Locate the cell with the specified text and output its [X, Y] center coordinate. 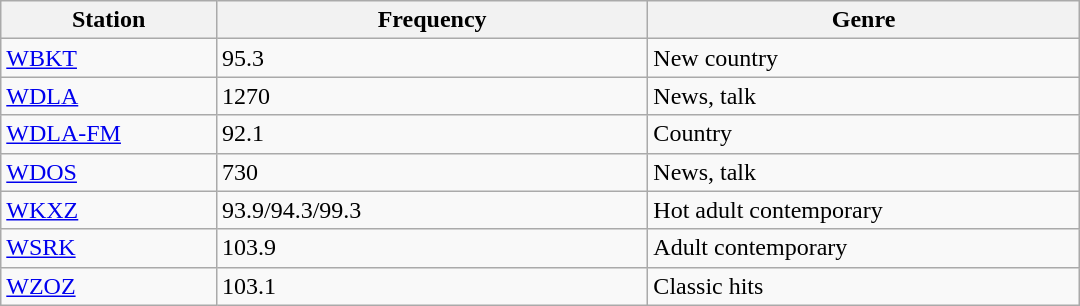
Genre [864, 20]
Station [109, 20]
WDLA-FM [109, 134]
1270 [432, 96]
Classic hits [864, 286]
103.1 [432, 286]
Frequency [432, 20]
WKXZ [109, 210]
93.9/94.3/99.3 [432, 210]
Country [864, 134]
WDLA [109, 96]
WSRK [109, 248]
Adult contemporary [864, 248]
730 [432, 172]
New country [864, 58]
92.1 [432, 134]
WDOS [109, 172]
103.9 [432, 248]
WBKT [109, 58]
95.3 [432, 58]
Hot adult contemporary [864, 210]
WZOZ [109, 286]
